Capture the cell that displays the provided text and extract its [x, y] central coordinate. 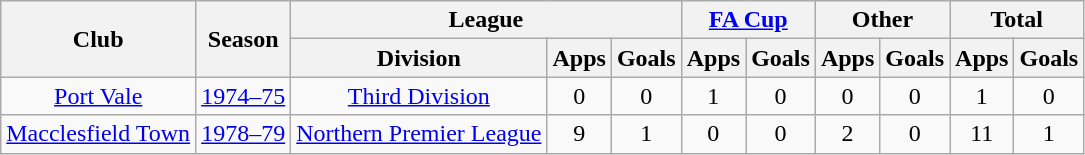
Northern Premier League [419, 134]
1974–75 [244, 96]
Club [98, 39]
Port Vale [98, 96]
11 [982, 134]
Third Division [419, 96]
2 [847, 134]
Other [882, 20]
Total [1017, 20]
9 [579, 134]
1978–79 [244, 134]
FA Cup [748, 20]
Macclesfield Town [98, 134]
Division [419, 58]
League [486, 20]
Season [244, 39]
